Scan for the cell matching the given text and deliver its [X, Y] coordinate at center. 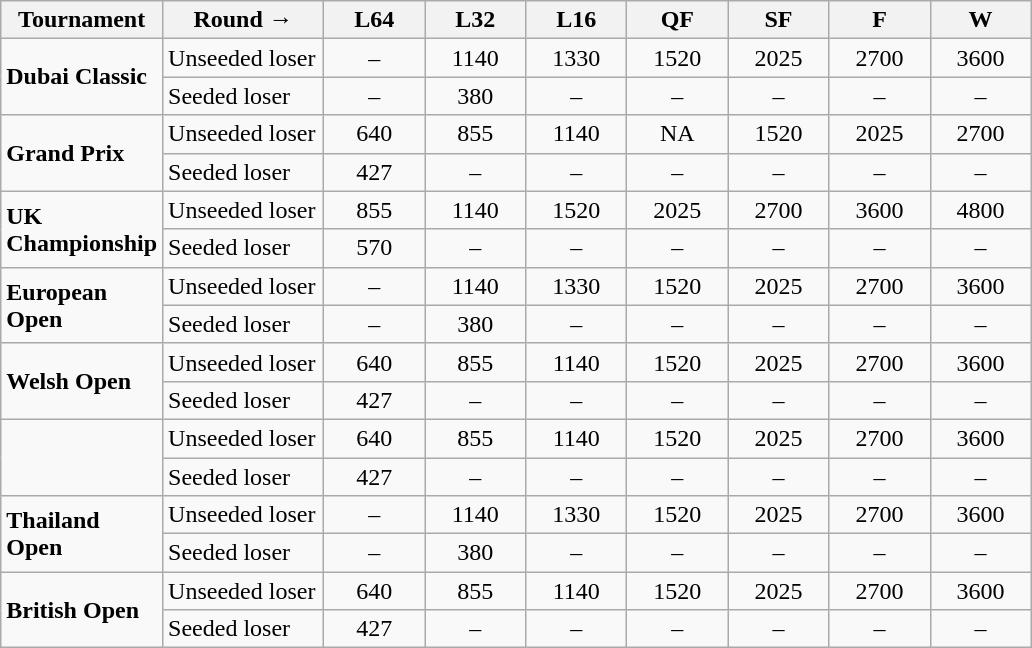
L32 [476, 20]
Welsh Open [82, 381]
NA [678, 134]
Thailand Open [82, 534]
British Open [82, 610]
F [880, 20]
QF [678, 20]
UK Championship [82, 229]
Tournament [82, 20]
570 [374, 248]
Round → [244, 20]
4800 [980, 210]
W [980, 20]
L64 [374, 20]
Dubai Classic [82, 77]
SF [778, 20]
L16 [576, 20]
European Open [82, 305]
Grand Prix [82, 153]
